Return the [X, Y] coordinate for the center point of the cell that contains the specified text.  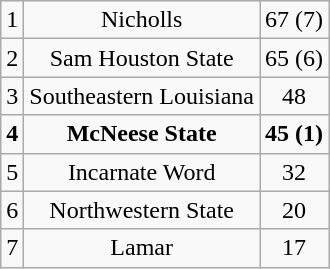
32 [294, 172]
5 [12, 172]
65 (6) [294, 58]
1 [12, 20]
20 [294, 210]
48 [294, 96]
2 [12, 58]
4 [12, 134]
Sam Houston State [142, 58]
Northwestern State [142, 210]
Nicholls [142, 20]
67 (7) [294, 20]
Southeastern Louisiana [142, 96]
3 [12, 96]
McNeese State [142, 134]
7 [12, 248]
Lamar [142, 248]
45 (1) [294, 134]
17 [294, 248]
Incarnate Word [142, 172]
6 [12, 210]
